From the cell containing the given text, extract its center point as (X, Y) coordinate. 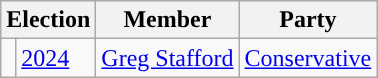
Party (308, 20)
Conservative (308, 58)
2024 (56, 58)
Greg Stafford (168, 58)
Election (48, 20)
Member (168, 20)
